Locate the cell with the specified text and output its [X, Y] center coordinate. 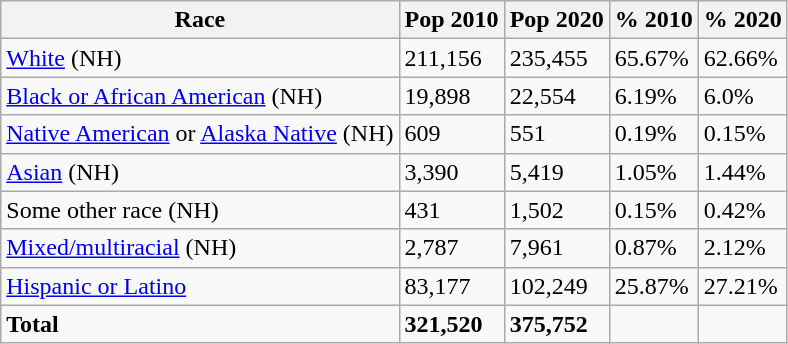
Pop 2020 [556, 20]
Race [200, 20]
321,520 [452, 324]
% 2020 [742, 20]
Hispanic or Latino [200, 286]
Native American or Alaska Native (NH) [200, 134]
102,249 [556, 286]
1,502 [556, 210]
25.87% [654, 286]
1.05% [654, 172]
Total [200, 324]
3,390 [452, 172]
Some other race (NH) [200, 210]
1.44% [742, 172]
Pop 2010 [452, 20]
Black or African American (NH) [200, 96]
2,787 [452, 248]
83,177 [452, 286]
235,455 [556, 58]
White (NH) [200, 58]
211,156 [452, 58]
6.19% [654, 96]
65.67% [654, 58]
5,419 [556, 172]
% 2010 [654, 20]
375,752 [556, 324]
Asian (NH) [200, 172]
22,554 [556, 96]
431 [452, 210]
0.42% [742, 210]
0.19% [654, 134]
27.21% [742, 286]
19,898 [452, 96]
62.66% [742, 58]
609 [452, 134]
2.12% [742, 248]
6.0% [742, 96]
551 [556, 134]
Mixed/multiracial (NH) [200, 248]
0.87% [654, 248]
7,961 [556, 248]
